Search for the cell housing the specified text and yield its (x, y) center coordinate. 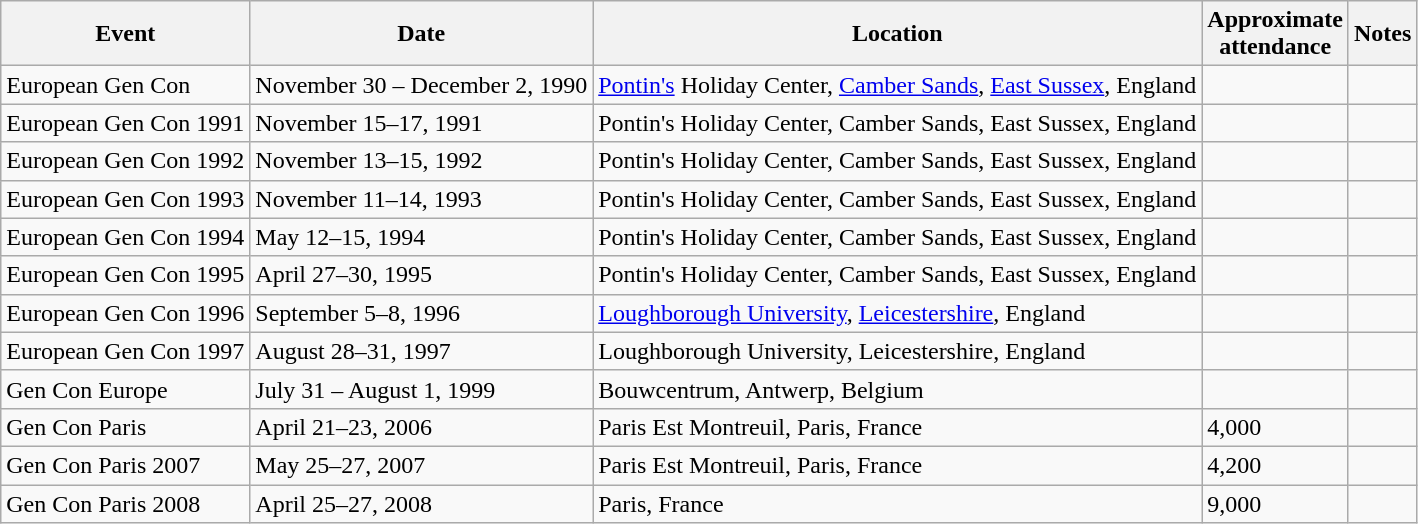
European Gen Con 1993 (126, 199)
November 13–15, 1992 (422, 161)
Gen Con Europe (126, 389)
November 11–14, 1993 (422, 199)
European Gen Con 1996 (126, 313)
Gen Con Paris (126, 427)
Gen Con Paris 2007 (126, 465)
May 25–27, 2007 (422, 465)
Bouwcentrum, Antwerp, Belgium (898, 389)
April 27–30, 1995 (422, 275)
April 21–23, 2006 (422, 427)
European Gen Con 1995 (126, 275)
Event (126, 34)
Gen Con Paris 2008 (126, 503)
European Gen Con 1994 (126, 237)
July 31 – August 1, 1999 (422, 389)
9,000 (1276, 503)
Paris, France (898, 503)
European Gen Con (126, 85)
Approximateattendance (1276, 34)
Notes (1382, 34)
November 30 – December 2, 1990 (422, 85)
August 28–31, 1997 (422, 351)
4,200 (1276, 465)
May 12–15, 1994 (422, 237)
European Gen Con 1997 (126, 351)
April 25–27, 2008 (422, 503)
4,000 (1276, 427)
Location (898, 34)
September 5–8, 1996 (422, 313)
November 15–17, 1991 (422, 123)
European Gen Con 1991 (126, 123)
Date (422, 34)
European Gen Con 1992 (126, 161)
